Detect which cell encompasses the target text, then output its [X, Y] center coordinate. 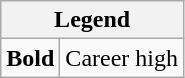
Career high [122, 58]
Bold [30, 58]
Legend [92, 20]
